Find where the given text appears and provide that cell's center as (X, Y) coordinate. 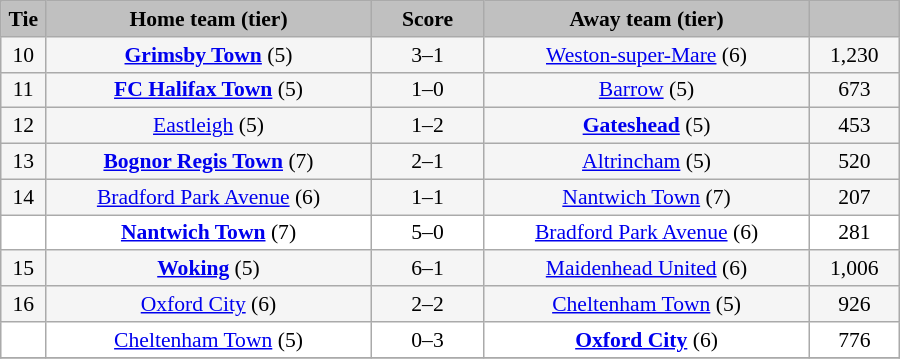
520 (854, 162)
Away team (tier) (647, 19)
207 (854, 197)
Bognor Regis Town (7) (209, 162)
Grimsby Town (5) (209, 55)
Woking (5) (209, 269)
3–1 (427, 55)
673 (854, 90)
281 (854, 233)
Altrincham (5) (647, 162)
14 (24, 197)
Eastleigh (5) (209, 126)
2–2 (427, 304)
1–1 (427, 197)
926 (854, 304)
10 (24, 55)
2–1 (427, 162)
Gateshead (5) (647, 126)
0–3 (427, 340)
776 (854, 340)
Tie (24, 19)
5–0 (427, 233)
Home team (tier) (209, 19)
12 (24, 126)
Score (427, 19)
FC Halifax Town (5) (209, 90)
Barrow (5) (647, 90)
1,006 (854, 269)
11 (24, 90)
453 (854, 126)
15 (24, 269)
Maidenhead United (6) (647, 269)
16 (24, 304)
1,230 (854, 55)
1–2 (427, 126)
13 (24, 162)
Weston-super-Mare (6) (647, 55)
1–0 (427, 90)
6–1 (427, 269)
